Find where the given text appears and provide that cell's center as (X, Y) coordinate. 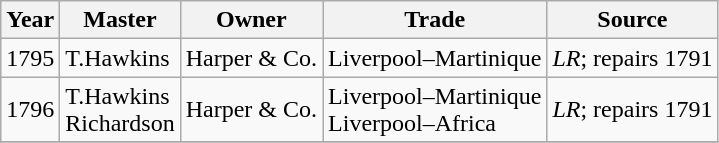
Source (632, 20)
Liverpool–Martinique (435, 58)
1795 (30, 58)
T.HawkinsRichardson (120, 110)
Master (120, 20)
Liverpool–MartiniqueLiverpool–Africa (435, 110)
Year (30, 20)
1796 (30, 110)
Owner (251, 20)
Trade (435, 20)
T.Hawkins (120, 58)
